Provide the [X, Y] coordinate of the cell's center where the given text is located.  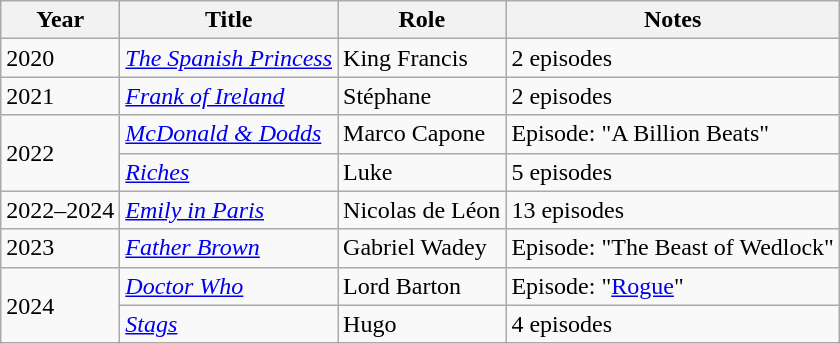
Year [60, 20]
Riches [229, 172]
Stéphane [422, 96]
5 episodes [673, 172]
Episode: "Rogue" [673, 286]
Title [229, 20]
2022 [60, 153]
2023 [60, 248]
2021 [60, 96]
2020 [60, 58]
13 episodes [673, 210]
Gabriel Wadey [422, 248]
King Francis [422, 58]
Stags [229, 324]
2024 [60, 305]
Luke [422, 172]
Marco Capone [422, 134]
Episode: "The Beast of Wedlock" [673, 248]
4 episodes [673, 324]
Doctor Who [229, 286]
Emily in Paris [229, 210]
2022–2024 [60, 210]
Role [422, 20]
The Spanish Princess [229, 58]
Father Brown [229, 248]
Notes [673, 20]
Lord Barton [422, 286]
Hugo [422, 324]
Nicolas de Léon [422, 210]
Episode: "A Billion Beats" [673, 134]
McDonald & Dodds [229, 134]
Frank of Ireland [229, 96]
